Provide the (X, Y) coordinate of the cell's center where the given text is located.  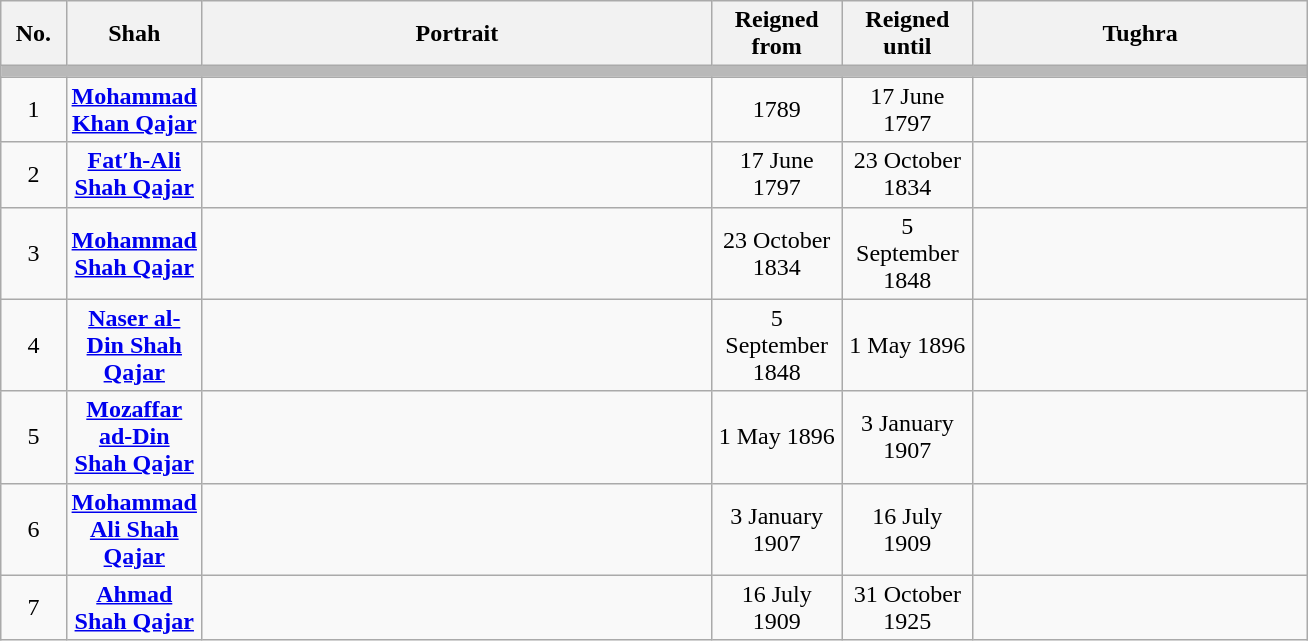
Mohammad Shah Qajar (134, 253)
Tughra (1140, 34)
4 (34, 345)
No. (34, 34)
31 October 1925 (908, 608)
Ahmad Shah Qajar (134, 608)
Naser al-Din Shah Qajar (134, 345)
1789 (776, 110)
Portrait (456, 34)
7 (34, 608)
6 (34, 529)
5 (34, 437)
Shah (134, 34)
Fat′h-Ali Shah Qajar (134, 174)
3 (34, 253)
Mohammad Khan Qajar (134, 110)
Mohammad Ali Shah Qajar (134, 529)
1 (34, 110)
Reigned from (776, 34)
Reigned until (908, 34)
Mozaffar ad-Din Shah Qajar (134, 437)
2 (34, 174)
